Determine the [x, y] coordinate at the center of the cell enclosing the given text.  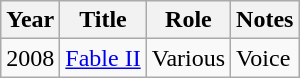
Notes [265, 20]
Voice [265, 58]
Role [188, 20]
Various [188, 58]
Title [103, 20]
Fable II [103, 58]
2008 [30, 58]
Year [30, 20]
